Search for the cell housing the specified text and yield its (x, y) center coordinate. 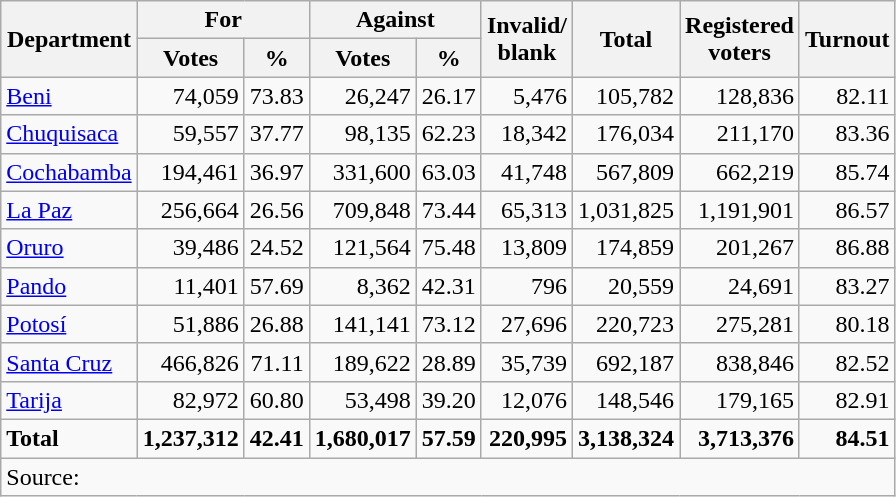
86.57 (847, 210)
75.48 (448, 248)
176,034 (626, 134)
211,170 (740, 134)
62.23 (448, 134)
82.91 (847, 400)
24.52 (276, 248)
179,165 (740, 400)
57.69 (276, 286)
80.18 (847, 324)
41,748 (526, 172)
692,187 (626, 362)
466,826 (190, 362)
82.52 (847, 362)
709,848 (362, 210)
Turnout (847, 39)
Source: (448, 477)
796 (526, 286)
141,141 (362, 324)
105,782 (626, 96)
Oruro (69, 248)
60.80 (276, 400)
331,600 (362, 172)
1,680,017 (362, 438)
275,281 (740, 324)
Against (395, 20)
Department (69, 39)
128,836 (740, 96)
53,498 (362, 400)
27,696 (526, 324)
57.59 (448, 438)
1,237,312 (190, 438)
84.51 (847, 438)
13,809 (526, 248)
Cochabamba (69, 172)
3,138,324 (626, 438)
148,546 (626, 400)
37.77 (276, 134)
26.56 (276, 210)
Chuquisaca (69, 134)
12,076 (526, 400)
26.88 (276, 324)
85.74 (847, 172)
Pando (69, 286)
83.27 (847, 286)
35,739 (526, 362)
98,135 (362, 134)
Beni (69, 96)
194,461 (190, 172)
73.12 (448, 324)
42.41 (276, 438)
26.17 (448, 96)
42.31 (448, 286)
Invalid/blank (526, 39)
59,557 (190, 134)
256,664 (190, 210)
86.88 (847, 248)
Tarija (69, 400)
201,267 (740, 248)
567,809 (626, 172)
26,247 (362, 96)
82,972 (190, 400)
28.89 (448, 362)
39.20 (448, 400)
82.11 (847, 96)
1,031,825 (626, 210)
220,723 (626, 324)
La Paz (69, 210)
73.44 (448, 210)
74,059 (190, 96)
65,313 (526, 210)
18,342 (526, 134)
39,486 (190, 248)
51,886 (190, 324)
11,401 (190, 286)
36.97 (276, 172)
838,846 (740, 362)
Potosí (69, 324)
Santa Cruz (69, 362)
1,191,901 (740, 210)
8,362 (362, 286)
3,713,376 (740, 438)
189,622 (362, 362)
83.36 (847, 134)
63.03 (448, 172)
5,476 (526, 96)
662,219 (740, 172)
174,859 (626, 248)
24,691 (740, 286)
73.83 (276, 96)
121,564 (362, 248)
71.11 (276, 362)
220,995 (526, 438)
20,559 (626, 286)
For (223, 20)
Registeredvoters (740, 39)
